Provide the (x, y) coordinate of the cell's center where the given text is located.  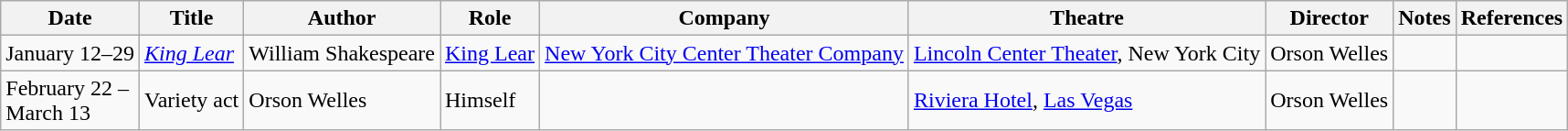
Title (191, 18)
Notes (1425, 18)
References (1511, 18)
New York City Center Theater Company (725, 53)
Date (70, 18)
January 12–29 (70, 53)
William Shakespeare (342, 53)
Company (725, 18)
Lincoln Center Theater, New York City (1086, 53)
Himself (490, 101)
Variety act (191, 101)
February 22 –March 13 (70, 101)
Theatre (1086, 18)
Role (490, 18)
Author (342, 18)
Riviera Hotel, Las Vegas (1086, 101)
Director (1330, 18)
